Provide the [X, Y] coordinate of the cell's center where the given text is located.  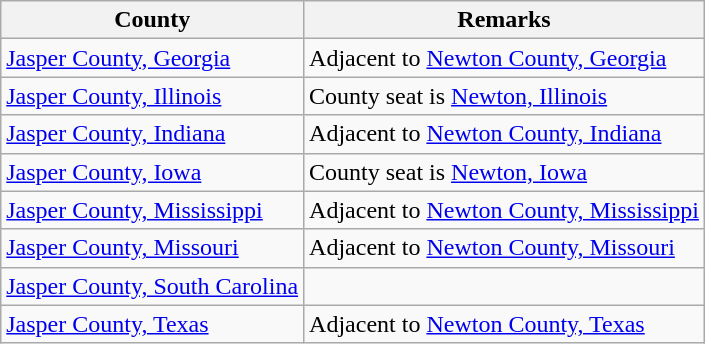
Jasper County, South Carolina [152, 286]
Remarks [504, 20]
County seat is Newton, Illinois [504, 96]
Jasper County, Georgia [152, 58]
Jasper County, Illinois [152, 96]
Adjacent to Newton County, Mississippi [504, 210]
County seat is Newton, Iowa [504, 172]
Adjacent to Newton County, Indiana [504, 134]
Adjacent to Newton County, Texas [504, 324]
Adjacent to Newton County, Missouri [504, 248]
Jasper County, Mississippi [152, 210]
Jasper County, Indiana [152, 134]
Adjacent to Newton County, Georgia [504, 58]
Jasper County, Texas [152, 324]
County [152, 20]
Jasper County, Iowa [152, 172]
Jasper County, Missouri [152, 248]
